Capture the cell that displays the provided text and extract its [X, Y] central coordinate. 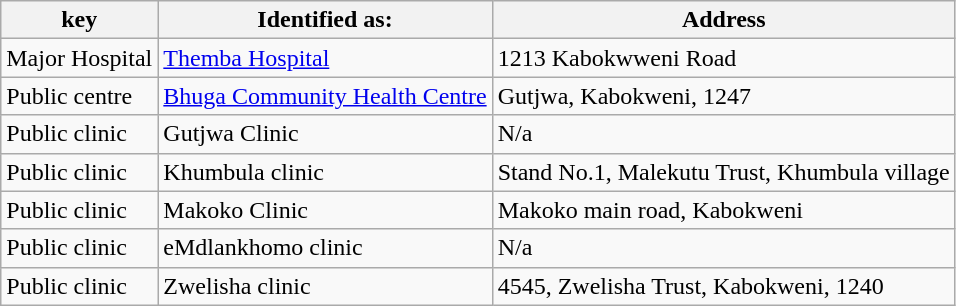
eMdlankhomo clinic [325, 248]
Makoko main road, Kabokweni [724, 210]
Themba Hospital [325, 58]
Identified as: [325, 20]
1213 Kabokwweni Road [724, 58]
key [80, 20]
Gutjwa Clinic [325, 134]
4545, Zwelisha Trust, Kabokweni, 1240 [724, 286]
Makoko Clinic [325, 210]
Major Hospital [80, 58]
Khumbula clinic [325, 172]
Gutjwa, Kabokweni, 1247 [724, 96]
Public centre [80, 96]
Bhuga Community Health Centre [325, 96]
Zwelisha clinic [325, 286]
Stand No.1, Malekutu Trust, Khumbula village [724, 172]
Address [724, 20]
